Detect which cell encompasses the target text, then output its (X, Y) center coordinate. 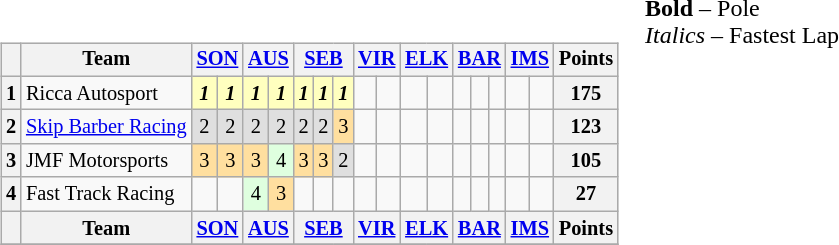
Skip Barber Racing (106, 127)
175 (586, 93)
Fast Track Racing (106, 194)
27 (586, 194)
105 (586, 161)
Ricca Autosport (106, 93)
JMF Motorsports (106, 161)
123 (586, 127)
